Search for the cell housing the specified text and yield its [x, y] center coordinate. 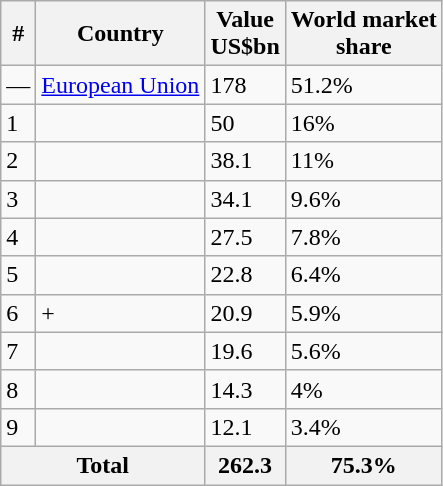
7.8% [364, 237]
4% [364, 389]
51.2% [364, 85]
50 [245, 123]
9 [18, 427]
178 [245, 85]
7 [18, 351]
38.1 [245, 161]
5.6% [364, 351]
4 [18, 237]
3.4% [364, 427]
75.3% [364, 465]
12.1 [245, 427]
20.9 [245, 313]
5 [18, 275]
22.8 [245, 275]
3 [18, 199]
34.1 [245, 199]
8 [18, 389]
World marketshare [364, 34]
14.3 [245, 389]
+ [120, 313]
ValueUS$bn [245, 34]
6 [18, 313]
# [18, 34]
2 [18, 161]
27.5 [245, 237]
11% [364, 161]
1 [18, 123]
5.9% [364, 313]
— [18, 85]
16% [364, 123]
262.3 [245, 465]
9.6% [364, 199]
Country [120, 34]
19.6 [245, 351]
European Union [120, 85]
Total [103, 465]
6.4% [364, 275]
